Return (x, y) of the center of cell containing provided text 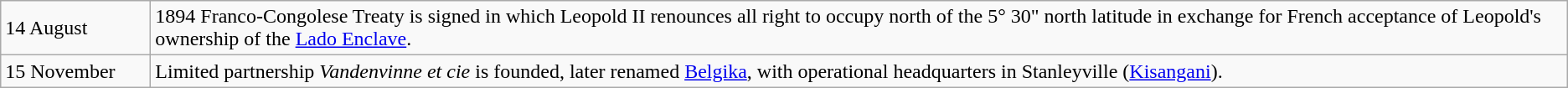
14 August (75, 28)
Limited partnership Vandenvinne et cie is founded, later renamed Belgika, with operational headquarters in Stanleyville (Kisangani). (859, 71)
15 November (75, 71)
